Extract the [X, Y] coordinate from the center of the cell holding the provided text.  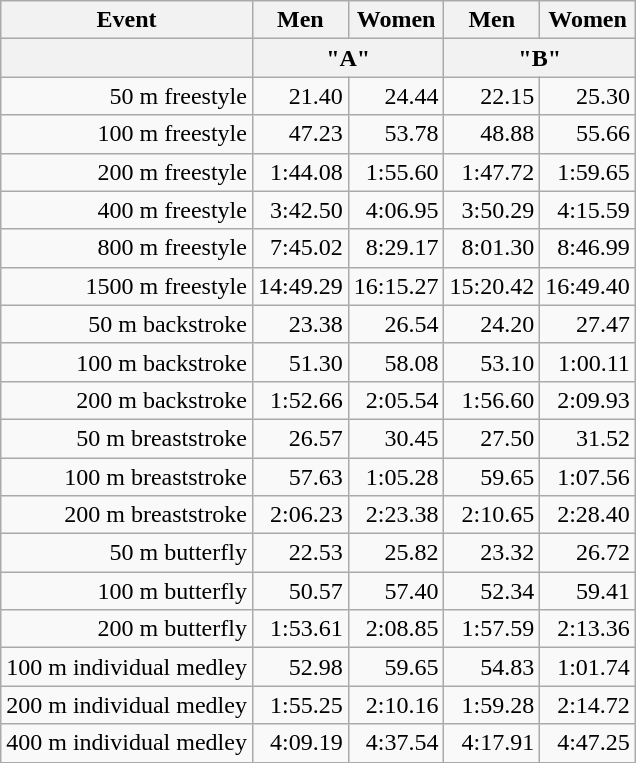
16:49.40 [588, 286]
8:01.30 [492, 248]
200 m backstroke [127, 400]
22.15 [492, 96]
4:37.54 [396, 743]
3:42.50 [300, 210]
2:13.36 [588, 629]
100 m butterfly [127, 591]
3:50.29 [492, 210]
14:49.29 [300, 286]
2:14.72 [588, 705]
4:15.59 [588, 210]
2:06.23 [300, 515]
4:47.25 [588, 743]
1:00.11 [588, 362]
23.32 [492, 553]
26.57 [300, 438]
15:20.42 [492, 286]
8:29.17 [396, 248]
57.40 [396, 591]
4:17.91 [492, 743]
21.40 [300, 96]
2:05.54 [396, 400]
50 m butterfly [127, 553]
1:55.60 [396, 172]
52.34 [492, 591]
25.30 [588, 96]
50 m breaststroke [127, 438]
48.88 [492, 134]
51.30 [300, 362]
54.83 [492, 667]
1:52.66 [300, 400]
50.57 [300, 591]
1:55.25 [300, 705]
200 m individual medley [127, 705]
2:23.38 [396, 515]
50 m backstroke [127, 324]
1:07.56 [588, 477]
8:46.99 [588, 248]
1500 m freestyle [127, 286]
27.50 [492, 438]
47.23 [300, 134]
4:09.19 [300, 743]
2:10.65 [492, 515]
4:06.95 [396, 210]
"B" [540, 58]
1:53.61 [300, 629]
30.45 [396, 438]
24.20 [492, 324]
"A" [348, 58]
26.54 [396, 324]
7:45.02 [300, 248]
100 m breaststroke [127, 477]
100 m individual medley [127, 667]
22.53 [300, 553]
2:09.93 [588, 400]
26.72 [588, 553]
1:47.72 [492, 172]
200 m freestyle [127, 172]
31.52 [588, 438]
23.38 [300, 324]
16:15.27 [396, 286]
200 m breaststroke [127, 515]
400 m individual medley [127, 743]
55.66 [588, 134]
400 m freestyle [127, 210]
25.82 [396, 553]
53.10 [492, 362]
100 m backstroke [127, 362]
1:44.08 [300, 172]
1:59.65 [588, 172]
1:05.28 [396, 477]
53.78 [396, 134]
Event [127, 20]
58.08 [396, 362]
57.63 [300, 477]
50 m freestyle [127, 96]
200 m butterfly [127, 629]
59.41 [588, 591]
24.44 [396, 96]
27.47 [588, 324]
1:56.60 [492, 400]
1:57.59 [492, 629]
1:01.74 [588, 667]
800 m freestyle [127, 248]
52.98 [300, 667]
2:28.40 [588, 515]
2:08.85 [396, 629]
1:59.28 [492, 705]
2:10.16 [396, 705]
100 m freestyle [127, 134]
